Detect which cell encompasses the target text, then output its [X, Y] center coordinate. 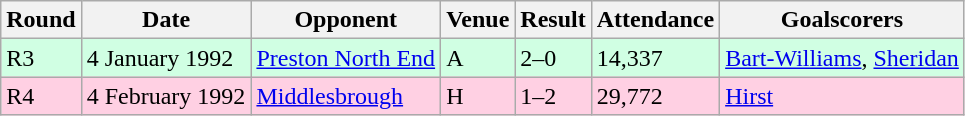
Goalscorers [842, 20]
R3 [41, 58]
Opponent [346, 20]
4 February 1992 [166, 96]
Result [553, 20]
4 January 1992 [166, 58]
R4 [41, 96]
2–0 [553, 58]
Preston North End [346, 58]
Round [41, 20]
Bart-Williams, Sheridan [842, 58]
Attendance [655, 20]
Hirst [842, 96]
H [478, 96]
1–2 [553, 96]
Venue [478, 20]
Date [166, 20]
A [478, 58]
Middlesbrough [346, 96]
14,337 [655, 58]
29,772 [655, 96]
